Determine the [x, y] coordinate at the center of the cell enclosing the given text.  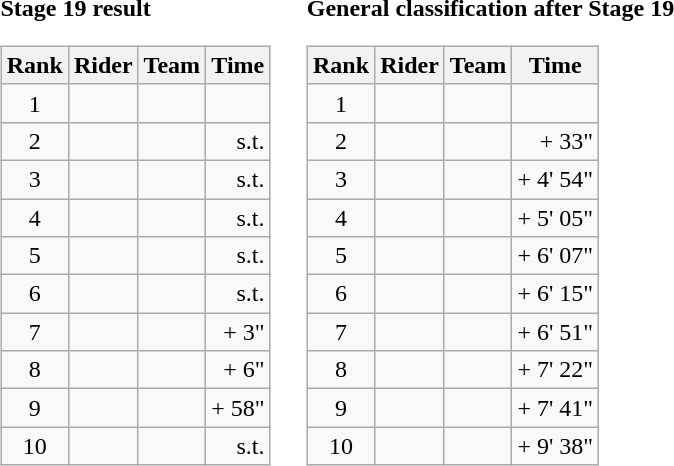
+ 58" [238, 408]
+ 6' 07" [556, 256]
+ 7' 41" [556, 408]
+ 6' 15" [556, 294]
+ 4' 54" [556, 179]
+ 7' 22" [556, 370]
+ 9' 38" [556, 446]
+ 33" [556, 141]
+ 3" [238, 332]
+ 5' 05" [556, 217]
+ 6' 51" [556, 332]
+ 6" [238, 370]
